Scan for the cell matching the given text and deliver its (X, Y) coordinate at center. 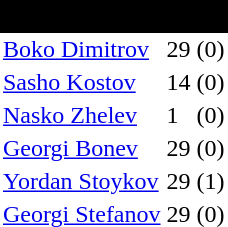
1 (179, 116)
(1) (211, 182)
Sasho Kostov (82, 82)
Boko Dimitrov (82, 50)
Defenders (114, 16)
Georgi Bonev (82, 148)
14 (179, 82)
Yordan Stoykov (82, 182)
Nasko Zhelev (82, 116)
